Output the (x, y) coordinate of the center of the cell containing the given text.  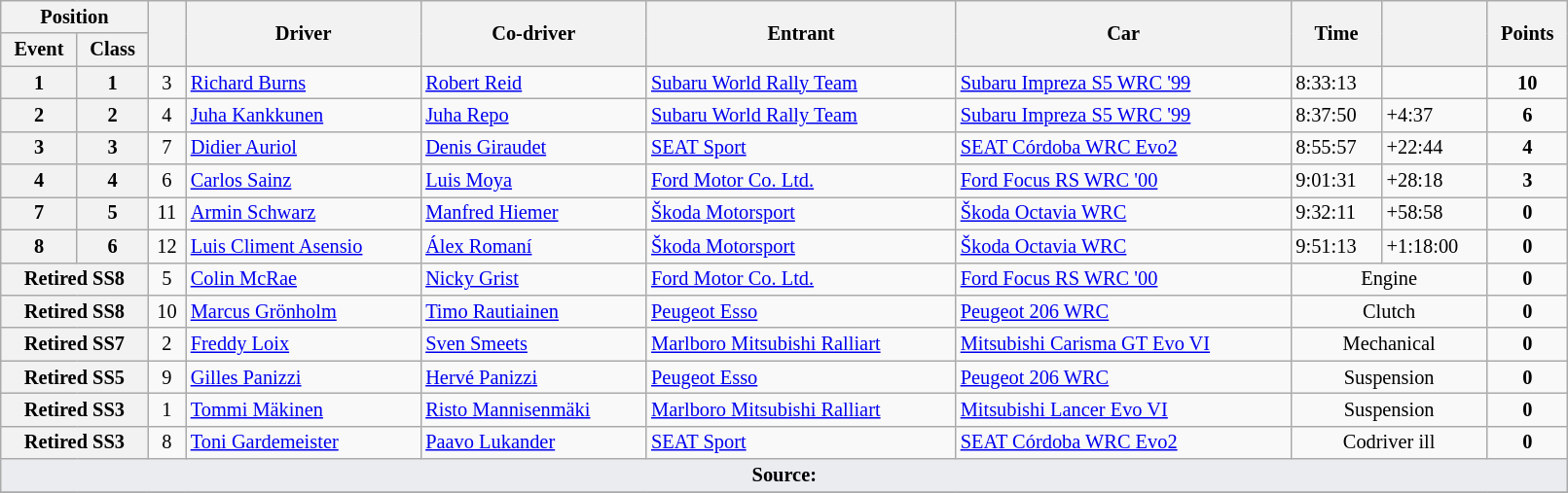
9:51:13 (1335, 246)
Event (39, 50)
Luis Moya (533, 181)
Juha Repo (533, 115)
Juha Kankkunen (304, 115)
Paavo Lukander (533, 442)
Co-driver (533, 33)
Álex Romaní (533, 246)
+28:18 (1435, 181)
+4:37 (1435, 115)
Source: (784, 475)
Didier Auriol (304, 148)
Class (113, 50)
Mitsubishi Lancer Evo VI (1123, 409)
Armin Schwarz (304, 213)
Colin McRae (304, 279)
11 (167, 213)
Engine (1388, 279)
Points (1528, 33)
Entrant (801, 33)
Tommi Mäkinen (304, 409)
Retired SS5 (74, 377)
9 (167, 377)
Gilles Panizzi (304, 377)
9:01:31 (1335, 181)
Sven Smeets (533, 344)
Clutch (1388, 311)
Risto Mannisenmäki (533, 409)
Time (1335, 33)
Toni Gardemeister (304, 442)
Luis Climent Asensio (304, 246)
Hervé Panizzi (533, 377)
Marcus Grönholm (304, 311)
Robert Reid (533, 83)
12 (167, 246)
+22:44 (1435, 148)
Timo Rautiainen (533, 311)
Car (1123, 33)
Retired SS7 (74, 344)
+58:58 (1435, 213)
Driver (304, 33)
Position (74, 17)
Freddy Loix (304, 344)
Mechanical (1388, 344)
Richard Burns (304, 83)
8:55:57 (1335, 148)
Denis Giraudet (533, 148)
Manfred Hiemer (533, 213)
+1:18:00 (1435, 246)
Carlos Sainz (304, 181)
8:37:50 (1335, 115)
Nicky Grist (533, 279)
8:33:13 (1335, 83)
Mitsubishi Carisma GT Evo VI (1123, 344)
9:32:11 (1335, 213)
Codriver ill (1388, 442)
